Locate the cell with the specified text and output its (x, y) center coordinate. 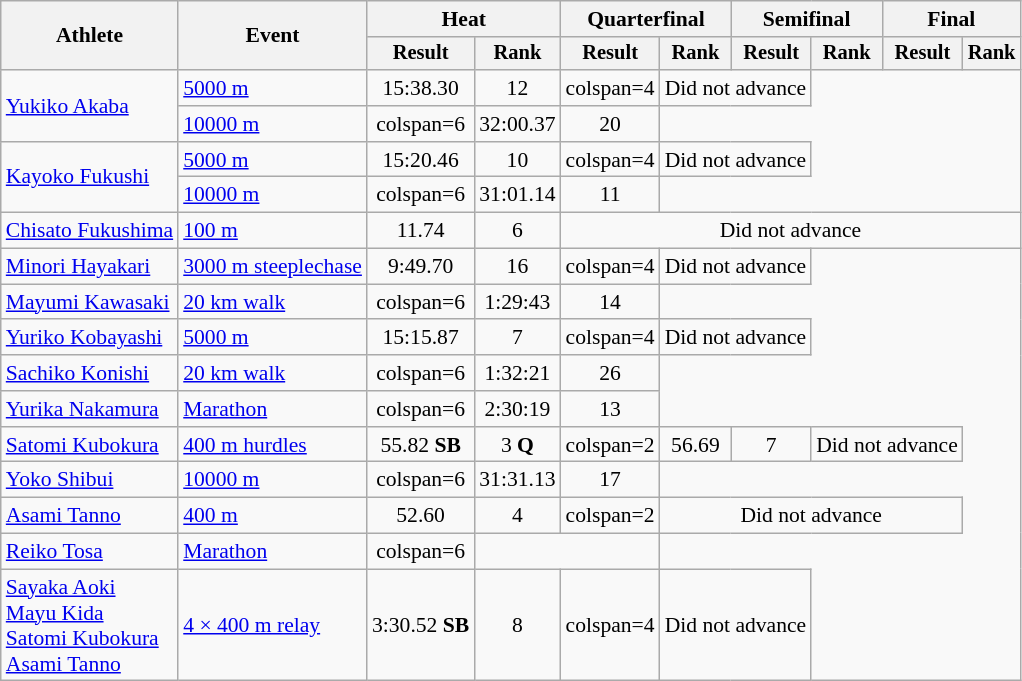
3:30.52 SB (420, 625)
6 (517, 231)
56.69 (696, 445)
Sayaka AokiMayu KidaSatomi KubokuraAsami Tanno (90, 625)
9:49.70 (420, 267)
14 (610, 302)
10 (517, 160)
Yurika Nakamura (90, 409)
31:31.13 (517, 480)
400 m (272, 516)
Asami Tanno (90, 516)
1:29:43 (517, 302)
Minori Hayakari (90, 267)
Satomi Kubokura (90, 445)
15:38.30 (420, 88)
100 m (272, 231)
4 × 400 m relay (272, 625)
3000 m steeplechase (272, 267)
Kayoko Fukushi (90, 178)
1:32:21 (517, 373)
Mayumi Kawasaki (90, 302)
Final (951, 19)
11 (610, 195)
Yoko Shibui (90, 480)
Heat (464, 19)
400 m hurdles (272, 445)
32:00.37 (517, 124)
8 (517, 625)
15:20.46 (420, 160)
Reiko Tosa (90, 552)
31:01.14 (517, 195)
13 (610, 409)
Sachiko Konishi (90, 373)
11.74 (420, 231)
Yukiko Akaba (90, 106)
2:30:19 (517, 409)
52.60 (420, 516)
Yuriko Kobayashi (90, 338)
55.82 SB (420, 445)
Chisato Fukushima (90, 231)
4 (517, 516)
12 (517, 88)
Semifinal (806, 19)
26 (610, 373)
Quarterfinal (646, 19)
16 (517, 267)
Athlete (90, 36)
3 Q (517, 445)
Event (272, 36)
15:15.87 (420, 338)
20 (610, 124)
17 (610, 480)
